Detect which cell encompasses the target text, then output its [X, Y] center coordinate. 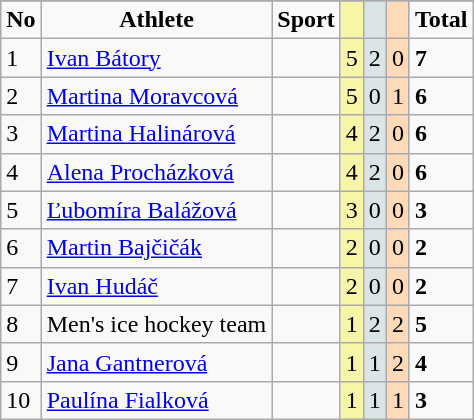
No [21, 20]
Ivan Bátory [156, 58]
Martina Moravcová [156, 96]
Martin Bajčičák [156, 248]
Men's ice hockey team [156, 324]
Paulína Fialková [156, 400]
10 [21, 400]
Ivan Hudáč [156, 286]
Athlete [156, 20]
Sport [306, 20]
Alena Procházková [156, 172]
Jana Gantnerová [156, 362]
8 [21, 324]
9 [21, 362]
Total [441, 20]
Martina Halinárová [156, 134]
Ľubomíra Balážová [156, 210]
